Detect which cell encompasses the target text, then output its [x, y] center coordinate. 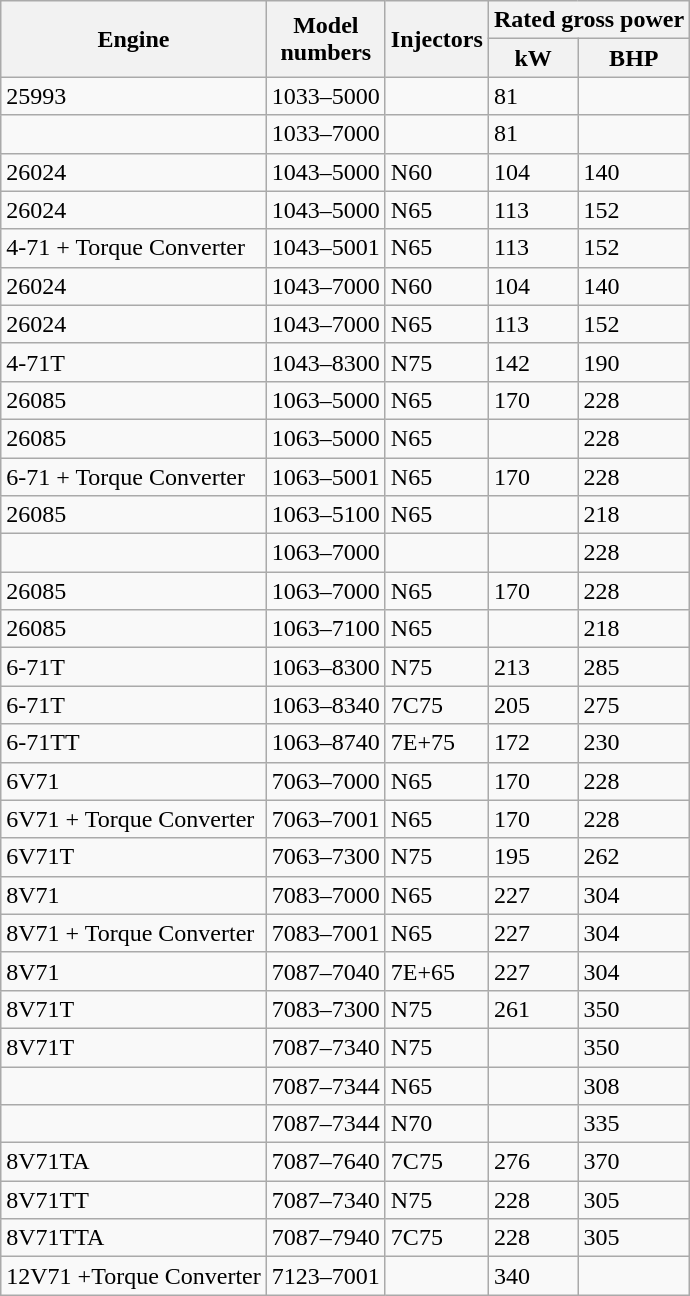
1063–5100 [326, 515]
1033–5000 [326, 96]
7123–7001 [326, 1276]
Engine [134, 39]
195 [533, 857]
1033–7000 [326, 134]
7087–7040 [326, 971]
172 [533, 743]
6V71T [134, 857]
261 [533, 1009]
308 [634, 1085]
1063–8740 [326, 743]
Modelnumbers [326, 39]
205 [533, 705]
4-71T [134, 362]
262 [634, 857]
275 [634, 705]
340 [533, 1276]
N70 [436, 1124]
8V71TTA [134, 1238]
25993 [134, 96]
12V71 +Torque Converter [134, 1276]
6-71 + Torque Converter [134, 477]
276 [533, 1162]
7E+75 [436, 743]
1063–7100 [326, 629]
4-71 + Torque Converter [134, 248]
6-71TT [134, 743]
370 [634, 1162]
kW [533, 58]
335 [634, 1124]
142 [533, 362]
1063–5001 [326, 477]
7087–7940 [326, 1238]
1043–5001 [326, 248]
7083–7300 [326, 1009]
190 [634, 362]
1063–8340 [326, 705]
1063–8300 [326, 667]
7087–7640 [326, 1162]
Rated gross power [588, 20]
230 [634, 743]
7E+65 [436, 971]
6V71 [134, 781]
7063–7001 [326, 819]
BHP [634, 58]
8V71 + Torque Converter [134, 933]
7083–7001 [326, 933]
1043–8300 [326, 362]
8V71TA [134, 1162]
6V71 + Torque Converter [134, 819]
8V71TT [134, 1200]
7063–7300 [326, 857]
Injectors [436, 39]
7063–7000 [326, 781]
285 [634, 667]
213 [533, 667]
7083–7000 [326, 895]
